Detect which cell encompasses the target text, then output its [X, Y] center coordinate. 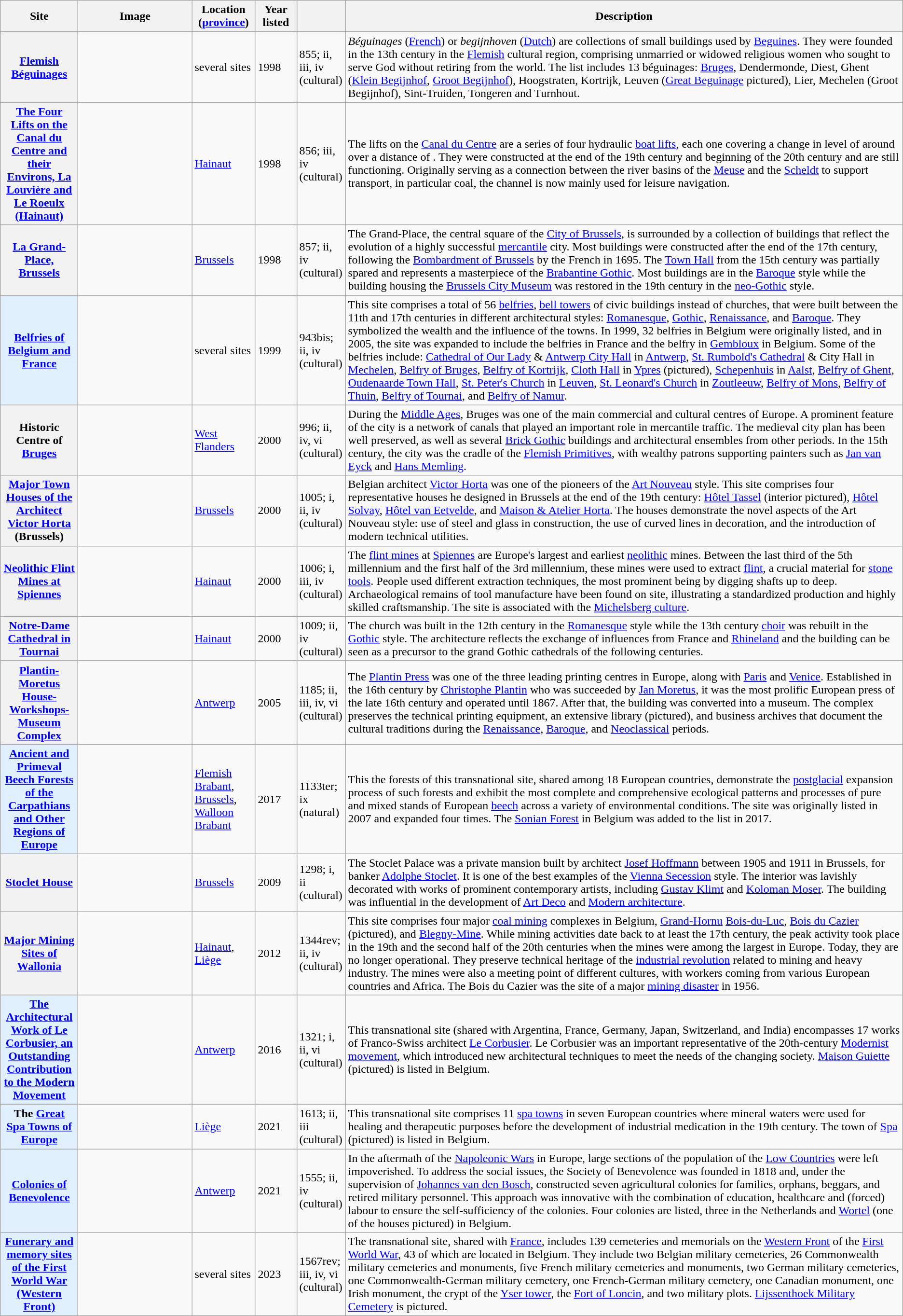
1133ter; ix (natural) [321, 799]
1613; ii, iii (cultural) [321, 1127]
2017 [276, 799]
Historic Centre of Bruges [40, 440]
Colonies of Benevolence [40, 1191]
855; ii, iii, iv (cultural) [321, 67]
Flemish Béguinages [40, 67]
2012 [276, 953]
1006; i, iii, iv (cultural) [321, 581]
The Architectural Work of Le Corbusier, an Outstanding Contribution to the Modern Movement [40, 1050]
West Flanders [224, 440]
Site [40, 16]
2023 [276, 1274]
Plantin-Moretus House-Workshops-Museum Complex [40, 703]
Year listed [276, 16]
Notre-Dame Cathedral in Tournai [40, 638]
Belfries of Belgium and France [40, 350]
La Grand-Place, Brussels [40, 260]
The Four Lifts on the Canal du Centre and their Environs, La Louvière and Le Roeulx (Hainaut) [40, 164]
1298; i, ii (cultural) [321, 882]
Stoclet House [40, 882]
Location (province) [224, 16]
943bis; ii, iv (cultural) [321, 350]
1005; i, ii, iv (cultural) [321, 511]
Ancient and Primeval Beech Forests of the Carpathians and Other Regions of Europe [40, 799]
Major Town Houses of the Architect Victor Horta (Brussels) [40, 511]
1344rev; ii, iv (cultural) [321, 953]
1185; ii, iii, iv, vi (cultural) [321, 703]
2005 [276, 703]
1999 [276, 350]
1555; ii, iv (cultural) [321, 1191]
2016 [276, 1050]
1009; ii, iv (cultural) [321, 638]
857; ii, iv (cultural) [321, 260]
1567rev; iii, iv, vi (cultural) [321, 1274]
Funerary and memory sites of the First World War (Western Front) [40, 1274]
1321; i, ii, vi (cultural) [321, 1050]
996; ii, iv, vi (cultural) [321, 440]
Hainaut, Liège [224, 953]
Major Mining Sites of Wallonia [40, 953]
The Great Spa Towns of Europe [40, 1127]
Image [135, 16]
2009 [276, 882]
Neolithic Flint Mines at Spiennes [40, 581]
Description [624, 16]
Liège [224, 1127]
Flemish Brabant, Brussels, Walloon Brabant [224, 799]
856; iii, iv (cultural) [321, 164]
